For the text-containing cell, return its midpoint in (x, y) coordinate format. 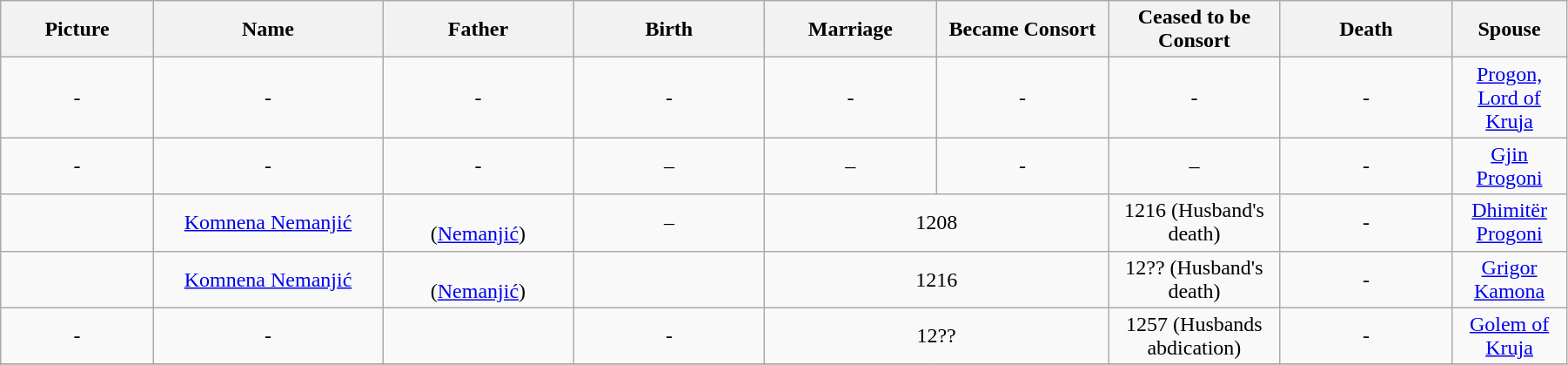
Birth (668, 30)
Death (1366, 30)
1216 (Husband's death) (1195, 223)
Became Consort (1022, 30)
1257 (Husbands abdication) (1195, 336)
Marriage (851, 30)
12?? (936, 336)
1208 (936, 223)
Name (268, 30)
1216 (936, 279)
Spouse (1510, 30)
Grigor Kamona (1510, 279)
Progon, Lord of Kruja (1510, 98)
Ceased to be Consort (1195, 30)
Golem of Kruja (1510, 336)
12?? (Husband's death) (1195, 279)
Gjin Progoni (1510, 166)
Father (479, 30)
Picture (77, 30)
Dhimitër Progoni (1510, 223)
